Determine the (X, Y) coordinate at the center of the cell enclosing the given text.  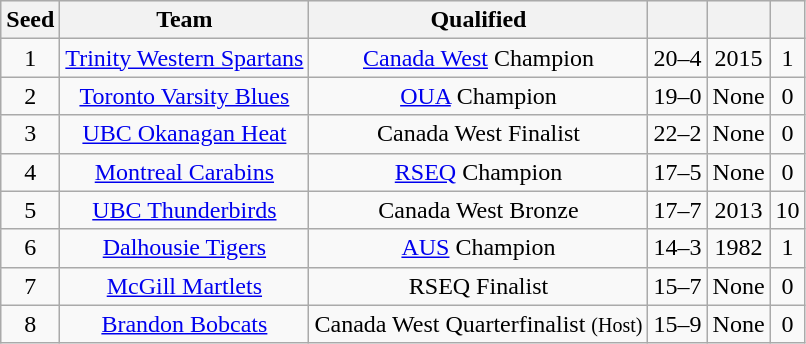
8 (30, 324)
Team (184, 20)
5 (30, 210)
Montreal Carabins (184, 172)
Dalhousie Tigers (184, 248)
Canada West Finalist (478, 134)
15–7 (678, 286)
Canada West Champion (478, 58)
Canada West Bronze (478, 210)
6 (30, 248)
Brandon Bobcats (184, 324)
4 (30, 172)
Qualified (478, 20)
RSEQ Finalist (478, 286)
15–9 (678, 324)
17–7 (678, 210)
UBC Okanagan Heat (184, 134)
McGill Martlets (184, 286)
2015 (738, 58)
10 (788, 210)
7 (30, 286)
22–2 (678, 134)
UBC Thunderbirds (184, 210)
1982 (738, 248)
2013 (738, 210)
OUA Champion (478, 96)
2 (30, 96)
Toronto Varsity Blues (184, 96)
Trinity Western Spartans (184, 58)
20–4 (678, 58)
19–0 (678, 96)
3 (30, 134)
RSEQ Champion (478, 172)
Seed (30, 20)
14–3 (678, 248)
17–5 (678, 172)
Canada West Quarterfinalist (Host) (478, 324)
AUS Champion (478, 248)
